Detect which cell encompasses the target text, then output its (X, Y) center coordinate. 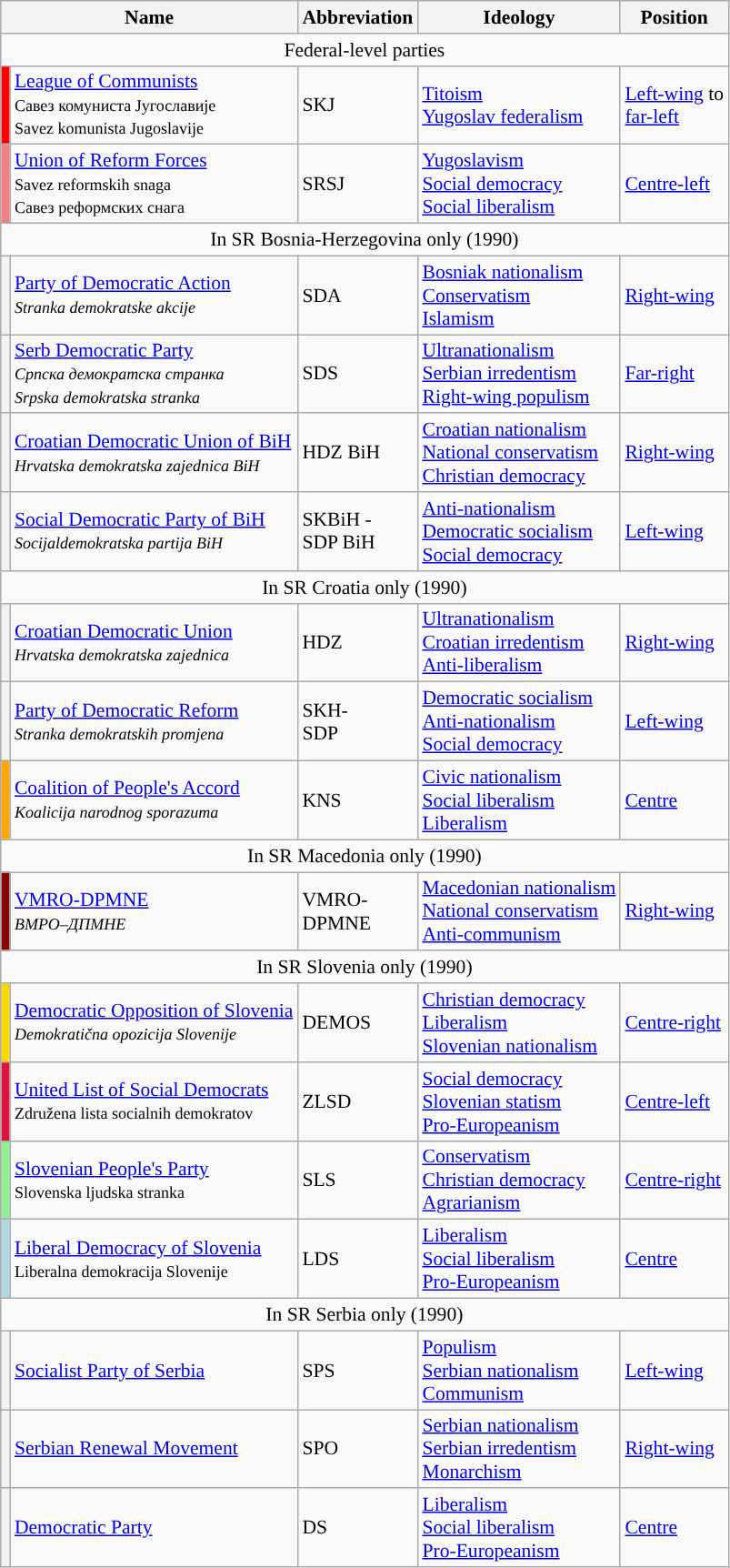
HDZ BiH (357, 453)
Serbian nationalismSerbian irredentismMonarchism (518, 1450)
In SR Bosnia-Herzegovina only (1990) (365, 240)
KNS (357, 800)
Union of Reform ForcesSavez reformskih snagaСавез реформских снага (154, 184)
League of CommunistsСавез комуниста ЈугославијеSavez komunista Jugoslavije (154, 106)
Federal-level parties (365, 50)
DEMOS (357, 1022)
Social democracySlovenian statismPro-Europeanism (518, 1102)
Serb Democratic PartyСрпска демократска странкаSrpska demokratska stranka (154, 375)
In SR Croatia only (1990) (365, 588)
In SR Slovenia only (1990) (365, 968)
SKBiH - SDP BiH (357, 531)
UltranationalismCroatian irredentismAnti-liberalism (518, 642)
Croatian Democratic UnionHrvatska demokratska zajednica (154, 642)
Slovenian People's PartySlovenska ljudska stranka (154, 1181)
TitoismYugoslav federalism (518, 106)
SPO (357, 1450)
Socialist Party of Serbia (154, 1370)
Far-right (675, 375)
Macedonian nationalismNational conservatismAnti-communism (518, 911)
Social Democratic Party of BiHSocijaldemokratska partija BiH (154, 531)
VMRO-DPMNEВМРО–ДПМНЕ (154, 911)
YugoslavismSocial democracySocial liberalism (518, 184)
In SR Macedonia only (1990) (365, 856)
HDZ (357, 642)
LDS (357, 1259)
SLS (357, 1181)
Civic nationalism Social liberalismLiberalism (518, 800)
SDA (357, 295)
Ideology (518, 17)
Abbreviation (357, 17)
DS (357, 1528)
In SR Serbia only (1990) (365, 1315)
Croatian nationalismNational conservatismChristian democracy (518, 453)
ZLSD (357, 1102)
Christian democracyLiberalismSlovenian nationalism (518, 1022)
Party of Democratic ActionStranka demokratske akcije (154, 295)
VMRO-DPMNE (357, 911)
Party of Democratic ReformStranka demokratskih promjena (154, 722)
SKH-SDP (357, 722)
Anti-nationalismDemocratic socialismSocial democracy (518, 531)
Democratic socialism Anti-nationalismSocial democracy (518, 722)
Left-wing tofar-left (675, 106)
Coalition of People's AccordKoalicija narodnog sporazuma (154, 800)
PopulismSerbian nationalismCommunism (518, 1370)
Name (149, 17)
Liberal Democracy of SloveniaLiberalna demokracija Slovenije (154, 1259)
Democratic Party (154, 1528)
UltranationalismSerbian irredentismRight-wing populism (518, 375)
Democratic Opposition of SloveniaDemokratična opozicija Slovenije (154, 1022)
Croatian Democratic Union of BiHHrvatska demokratska zajednica BiH (154, 453)
SRSJ (357, 184)
SDS (357, 375)
Position (675, 17)
Bosniak nationalismConservatismIslamism (518, 295)
SPS (357, 1370)
ConservatismChristian democracyAgrarianism (518, 1181)
SKJ (357, 106)
Serbian Renewal Movement (154, 1450)
United List of Social DemocratsZdružena lista socialnih demokratov (154, 1102)
